Return [X, Y] of the center of cell containing provided text 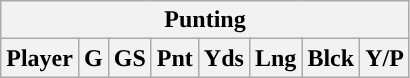
Lng [275, 58]
Punting [206, 20]
GS [130, 58]
Player [40, 58]
Blck [331, 58]
Yds [224, 58]
Pnt [174, 58]
G [93, 58]
Y/P [385, 58]
